Extract the [X, Y] coordinate from the center of the cell holding the provided text.  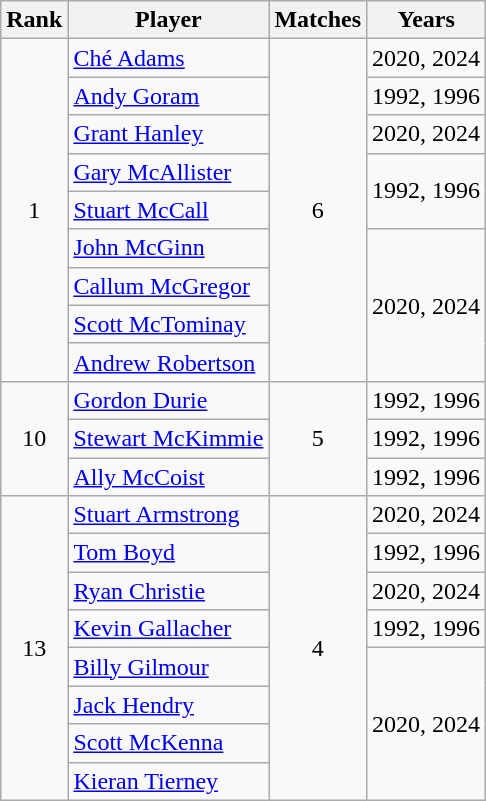
Grant Hanley [168, 134]
10 [34, 438]
Ché Adams [168, 58]
1 [34, 210]
Years [426, 20]
Tom Boyd [168, 553]
Jack Hendry [168, 705]
John McGinn [168, 248]
5 [318, 438]
Stuart Armstrong [168, 515]
Callum McGregor [168, 286]
Stewart McKimmie [168, 438]
6 [318, 210]
Player [168, 20]
Rank [34, 20]
Kieran Tierney [168, 781]
Gordon Durie [168, 400]
13 [34, 648]
Scott McKenna [168, 743]
Ryan Christie [168, 591]
Gary McAllister [168, 172]
Andy Goram [168, 96]
Kevin Gallacher [168, 629]
Ally McCoist [168, 477]
Billy Gilmour [168, 667]
Stuart McCall [168, 210]
Scott McTominay [168, 324]
Andrew Robertson [168, 362]
Matches [318, 20]
4 [318, 648]
